For the text-containing cell, return its midpoint in (X, Y) coordinate format. 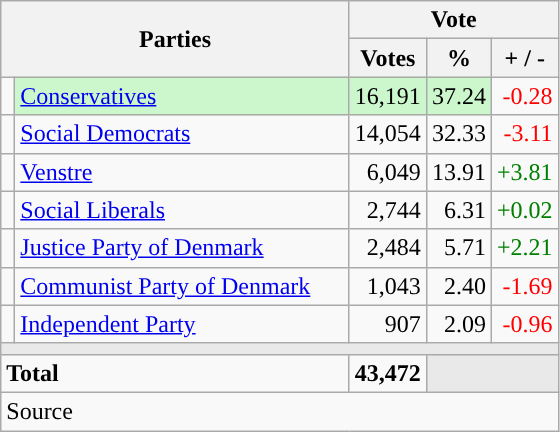
Vote (454, 20)
Source (280, 411)
Social Democrats (182, 134)
6,049 (388, 172)
-0.28 (524, 96)
Social Liberals (182, 210)
6.31 (458, 210)
Justice Party of Denmark (182, 248)
2,484 (388, 248)
2.40 (458, 286)
907 (388, 324)
37.24 (458, 96)
-1.69 (524, 286)
Independent Party (182, 324)
Votes (388, 58)
Venstre (182, 172)
+2.21 (524, 248)
43,472 (388, 373)
+3.81 (524, 172)
% (458, 58)
-3.11 (524, 134)
Total (176, 373)
2.09 (458, 324)
Conservatives (182, 96)
Communist Party of Denmark (182, 286)
-0.96 (524, 324)
Parties (176, 39)
14,054 (388, 134)
13.91 (458, 172)
5.71 (458, 248)
2,744 (388, 210)
32.33 (458, 134)
1,043 (388, 286)
+ / - (524, 58)
16,191 (388, 96)
+0.02 (524, 210)
